Scan for the cell matching the given text and deliver its [x, y] coordinate at center. 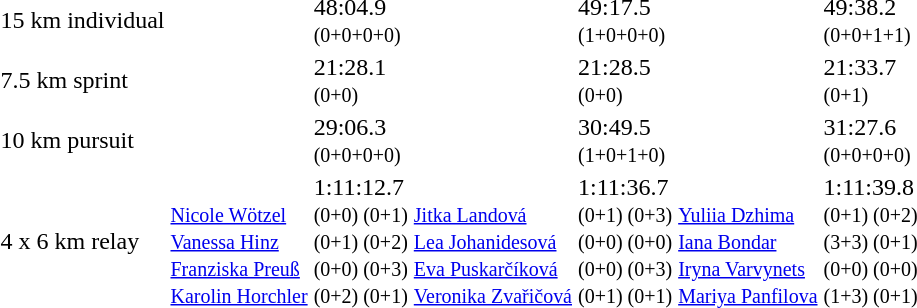
21:28.1(0+0) [360, 80]
30:49.5(1+0+1+0) [624, 140]
29:06.3(0+0+0+0) [360, 140]
21:28.5(0+0) [624, 80]
